Return [x, y] of the center of cell containing provided text 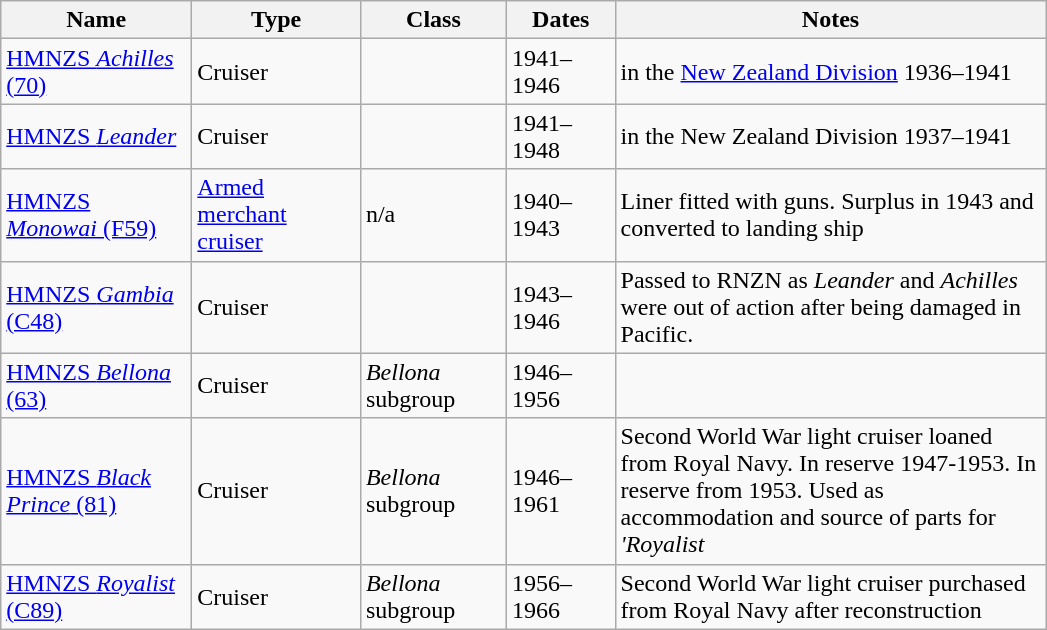
in the New Zealand Division 1937–1941 [830, 136]
1946–1956 [560, 386]
1946–1961 [560, 491]
Passed to RNZN as Leander and Achilles were out of action after being damaged in Pacific. [830, 307]
1956–1966 [560, 596]
HMNZS Royalist (C89) [96, 596]
HMNZS Achilles (70) [96, 72]
1940–1943 [560, 215]
Dates [560, 20]
in the New Zealand Division 1936–1941 [830, 72]
HMNZS Black Prince (81) [96, 491]
Liner fitted with guns. Surplus in 1943 and converted to landing ship [830, 215]
HMNZS Monowai (F59) [96, 215]
HMNZS Gambia (C48) [96, 307]
Notes [830, 20]
HMNZS Bellona (63) [96, 386]
1941–1946 [560, 72]
Type [276, 20]
Class [433, 20]
Name [96, 20]
Armed merchant cruiser [276, 215]
1943–1946 [560, 307]
Second World War light cruiser purchased from Royal Navy after reconstruction [830, 596]
n/a [433, 215]
HMNZS Leander [96, 136]
1941–1948 [560, 136]
